For the text-containing cell, return its midpoint in [X, Y] coordinate format. 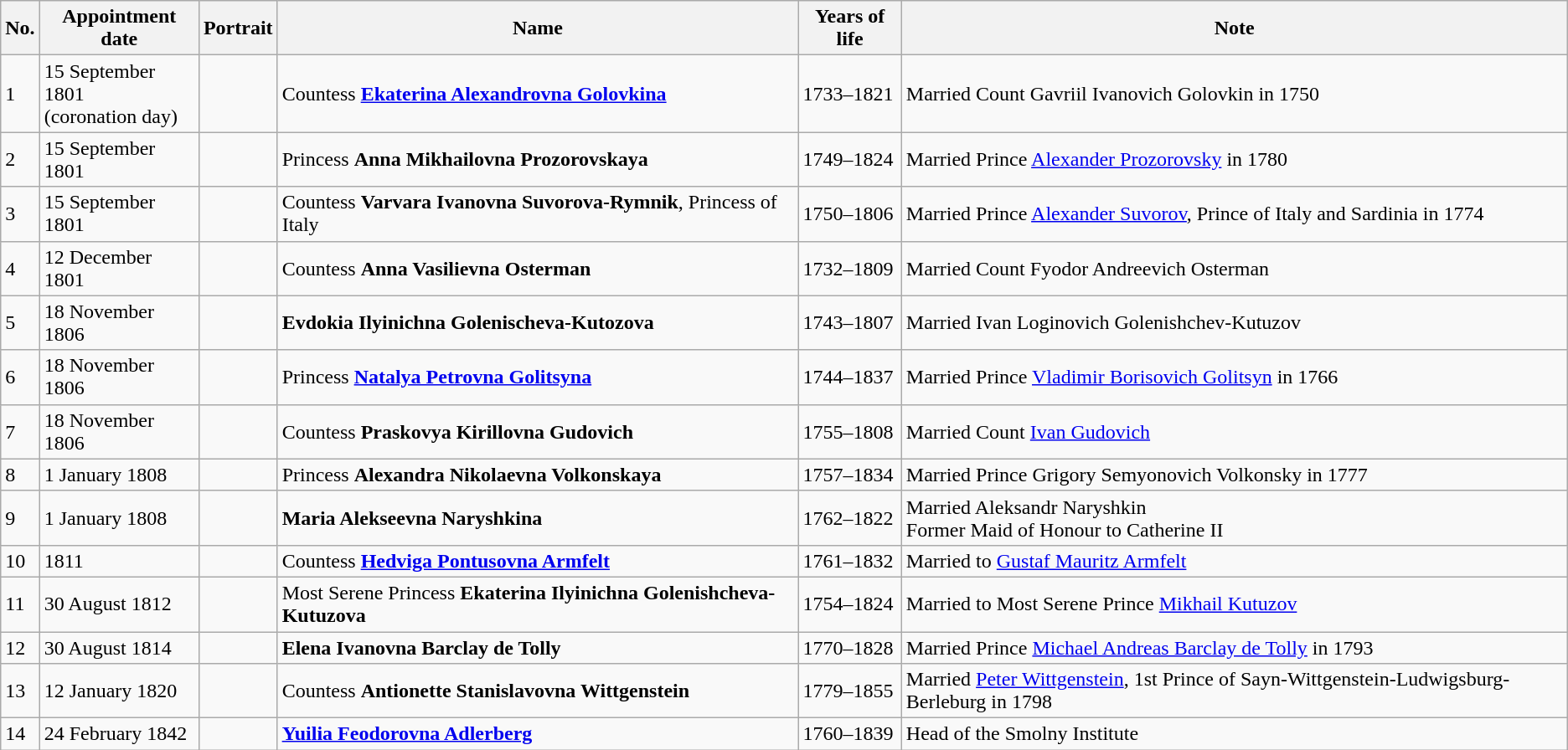
Married Ivan Loginovich Golenishchev-Kutuzov [1235, 323]
1779–1855 [849, 691]
Name [538, 28]
Countess Ekaterina Alexandrovna Golovkina [538, 94]
11 [20, 604]
Countess Praskovya Kirillovna Gudovich [538, 432]
1749–1824 [849, 159]
Married Prince Alexander Suvorov, Prince of Italy and Sardinia in 1774 [1235, 214]
1732–1809 [849, 268]
12 December 1801 [119, 268]
1760–1839 [849, 734]
15 September 1801(coronation day) [119, 94]
4 [20, 268]
10 [20, 561]
30 August 1814 [119, 647]
Note [1235, 28]
1762–1822 [849, 517]
Married Peter Wittgenstein, 1st Prince of Sayn-Wittgenstein-Ludwigsburg-Berleburg in 1798 [1235, 691]
1733–1821 [849, 94]
Years of life [849, 28]
6 [20, 377]
1743–1807 [849, 323]
Maria Alekseevna Naryshkina [538, 517]
Appointment date [119, 28]
Head of the Smolny Institute [1235, 734]
Married Prince Alexander Prozorovsky in 1780 [1235, 159]
Married Prince Vladimir Borisovich Golitsyn in 1766 [1235, 377]
1 [20, 94]
Married Count Ivan Gudovich [1235, 432]
14 [20, 734]
1750–1806 [849, 214]
Married Count Gavriil Ivanovich Golovkin in 1750 [1235, 94]
1757–1834 [849, 475]
12 [20, 647]
No. [20, 28]
3 [20, 214]
13 [20, 691]
Countess Varvara Ivanovna Suvorova-Rymnik, Princess of Italy [538, 214]
Most Serene Princess Ekaterina Ilyinichna Golenishcheva-Kutuzova [538, 604]
Married to Gustaf Mauritz Armfelt [1235, 561]
Princess Anna Mikhailovna Prozorovskaya [538, 159]
1811 [119, 561]
Married Prince Michael Andreas Barclay de Tolly in 1793 [1235, 647]
Countess Antionette Stanislavovna Wittgenstein [538, 691]
1754–1824 [849, 604]
7 [20, 432]
Yuilia Feodorovna Adlerberg [538, 734]
1744–1837 [849, 377]
Elena Ivanovna Barclay de Tolly [538, 647]
Portrait [238, 28]
Evdokia Ilyinichna Golenischeva-Kutozova [538, 323]
1770–1828 [849, 647]
12 January 1820 [119, 691]
5 [20, 323]
Married Prince Grigory Semyonovich Volkonsky in 1777 [1235, 475]
24 February 1842 [119, 734]
Princess Alexandra Nikolaevna Volkonskaya [538, 475]
Married Count Fyodor Andreevich Osterman [1235, 268]
1761–1832 [849, 561]
30 August 1812 [119, 604]
9 [20, 517]
1755–1808 [849, 432]
Married Aleksandr NaryshkinFormer Maid of Honour to Catherine II [1235, 517]
8 [20, 475]
Married to Most Serene Prince Mikhail Kutuzov [1235, 604]
Countess Anna Vasilievna Osterman [538, 268]
Countess Hedviga Pontusovna Armfelt [538, 561]
Princess Natalya Petrovna Golitsyna [538, 377]
2 [20, 159]
